Search for the cell housing the specified text and yield its [x, y] center coordinate. 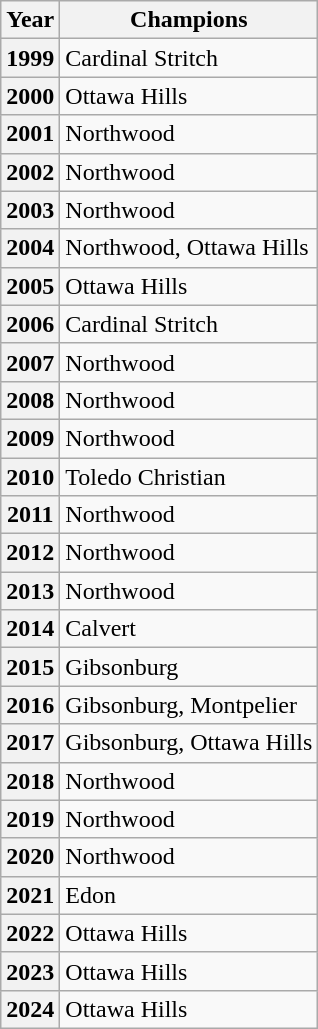
2010 [30, 477]
2006 [30, 324]
2024 [30, 1009]
2017 [30, 743]
2014 [30, 629]
Gibsonburg, Ottawa Hills [189, 743]
Year [30, 20]
2012 [30, 553]
Gibsonburg, Montpelier [189, 705]
Calvert [189, 629]
2001 [30, 134]
Toledo Christian [189, 477]
2023 [30, 971]
2020 [30, 857]
2000 [30, 96]
2005 [30, 286]
2004 [30, 248]
2022 [30, 933]
Champions [189, 20]
1999 [30, 58]
2013 [30, 591]
2015 [30, 667]
2007 [30, 362]
2018 [30, 781]
2002 [30, 172]
Gibsonburg [189, 667]
2016 [30, 705]
Edon [189, 895]
2021 [30, 895]
2008 [30, 400]
2009 [30, 438]
2011 [30, 515]
Northwood, Ottawa Hills [189, 248]
2019 [30, 819]
2003 [30, 210]
